Scan for the cell matching the given text and deliver its (x, y) coordinate at center. 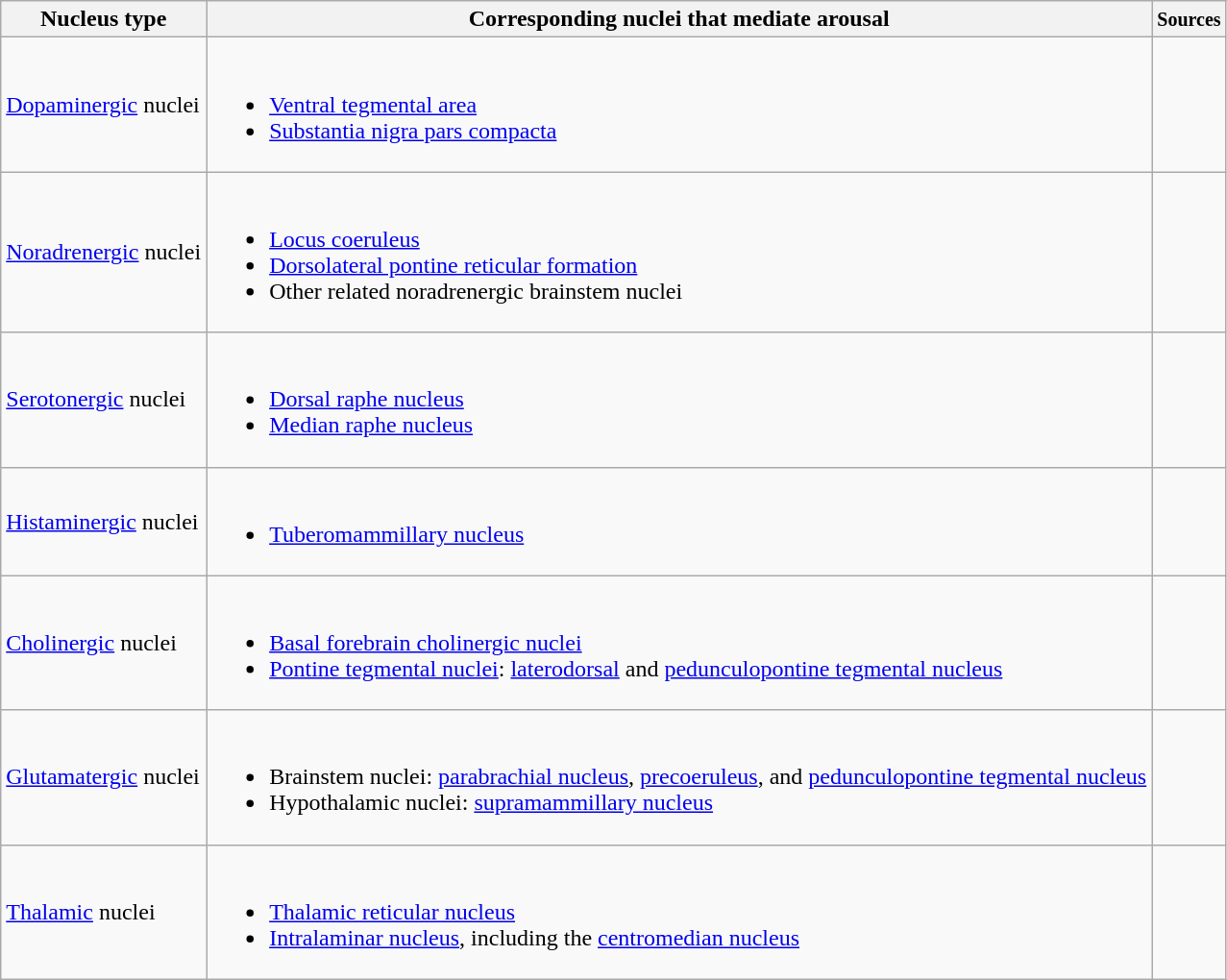
Thalamic reticular nucleusIntralaminar nucleus, including the centromedian nucleus (679, 912)
Nucleus type (104, 19)
Cholinergic nuclei (104, 643)
Corresponding nuclei that mediate arousal (679, 19)
Brainstem nuclei: parabrachial nucleus, precoeruleus, and pedunculopontine tegmental nucleusHypothalamic nuclei: supramammillary nucleus (679, 777)
Histaminergic nuclei (104, 521)
Ventral tegmental areaSubstantia nigra pars compacta (679, 105)
Noradrenergic nuclei (104, 252)
Glutamatergic nuclei (104, 777)
Basal forebrain cholinergic nucleiPontine tegmental nuclei: laterodorsal and pedunculopontine tegmental nucleus (679, 643)
Dopaminergic nuclei (104, 105)
Serotonergic nuclei (104, 400)
Sources (1190, 19)
Thalamic nuclei (104, 912)
Locus coeruleusDorsolateral pontine reticular formationOther related noradrenergic brainstem nuclei (679, 252)
Tuberomammillary nucleus (679, 521)
Dorsal raphe nucleusMedian raphe nucleus (679, 400)
